Return [x, y] of the center of cell containing provided text 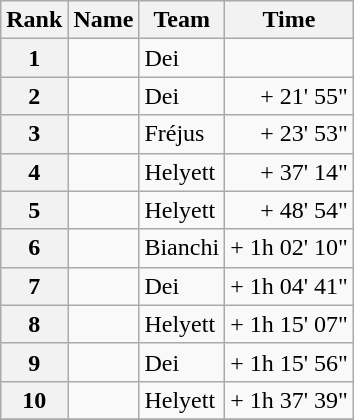
3 [34, 134]
6 [34, 248]
Rank [34, 20]
+ 1h 15' 56" [290, 362]
7 [34, 286]
+ 48' 54" [290, 210]
2 [34, 96]
+ 1h 02' 10" [290, 248]
+ 21' 55" [290, 96]
+ 37' 14" [290, 172]
5 [34, 210]
+ 1h 37' 39" [290, 400]
Team [182, 20]
Time [290, 20]
4 [34, 172]
+ 1h 15' 07" [290, 324]
10 [34, 400]
Name [104, 20]
Bianchi [182, 248]
+ 23' 53" [290, 134]
1 [34, 58]
8 [34, 324]
+ 1h 04' 41" [290, 286]
Fréjus [182, 134]
9 [34, 362]
